Search for the cell housing the specified text and yield its (x, y) center coordinate. 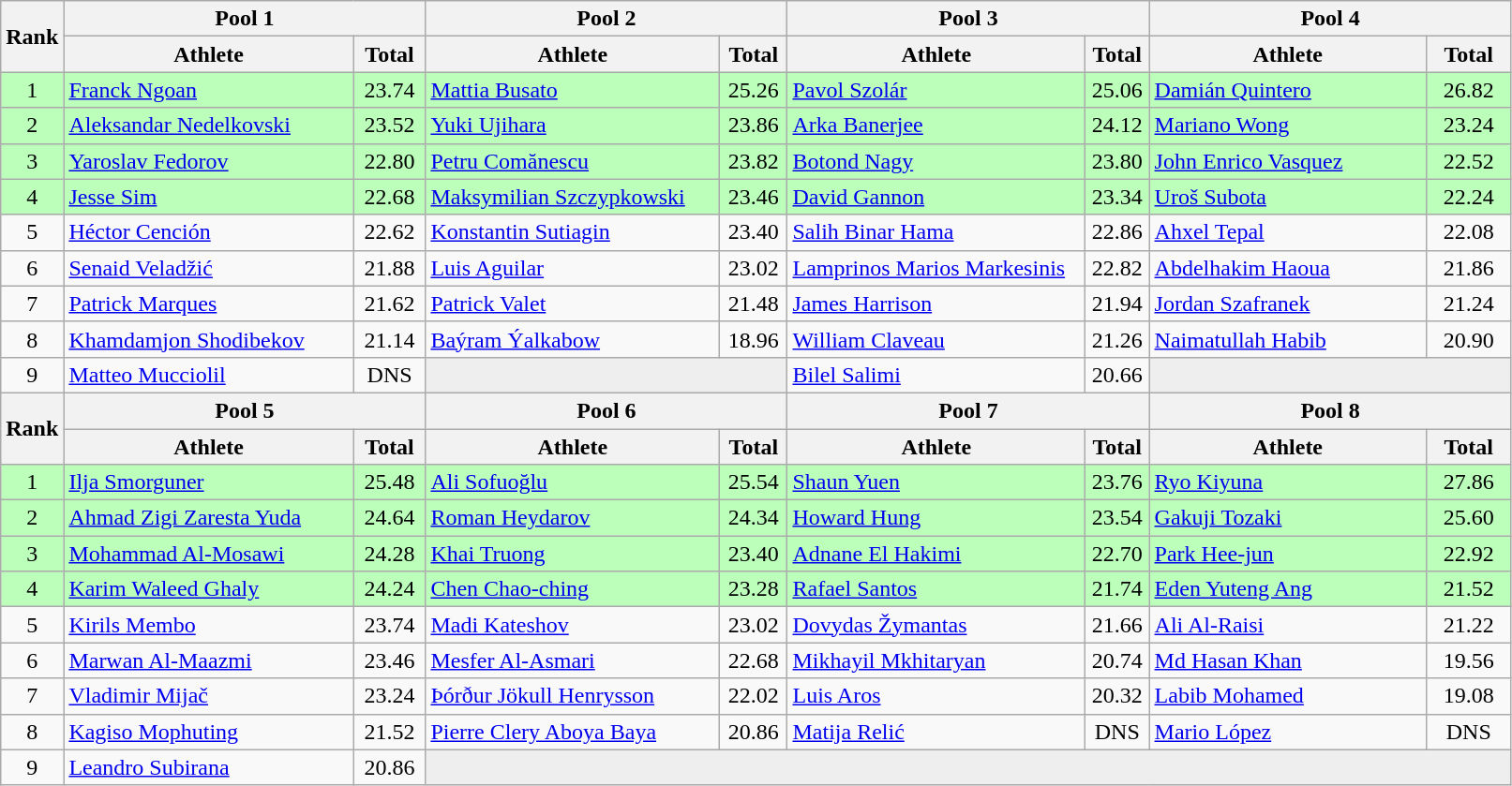
Eden Yuteng Ang (1288, 589)
Ali Sofuoğlu (573, 482)
Ahxel Tepal (1288, 232)
Damián Quintero (1288, 90)
Patrick Valet (573, 304)
Lamprinos Marios Markesinis (936, 268)
Pool 4 (1330, 19)
19.56 (1468, 660)
Pool 2 (606, 19)
Pavol Szolár (936, 90)
22.24 (1468, 197)
24.64 (390, 518)
25.06 (1117, 90)
Abdelhakim Haoua (1288, 268)
Þórður Jökull Henrysson (573, 696)
20.32 (1117, 696)
24.34 (754, 518)
21.62 (390, 304)
23.82 (754, 161)
Md Hasan Khan (1288, 660)
Matteo Mucciolil (208, 375)
Jordan Szafranek (1288, 304)
25.48 (390, 482)
Khai Truong (573, 554)
Madi Kateshov (573, 625)
Shaun Yuen (936, 482)
Héctor Cención (208, 232)
Luis Aguilar (573, 268)
Patrick Marques (208, 304)
22.08 (1468, 232)
24.24 (390, 589)
23.52 (390, 126)
21.14 (390, 339)
Konstantin Sutiagin (573, 232)
Khamdamjon Shodibekov (208, 339)
Ali Al-Raisi (1288, 625)
25.26 (754, 90)
Franck Ngoan (208, 90)
Ilja Smorguner (208, 482)
21.26 (1117, 339)
23.80 (1117, 161)
Kirils Membo (208, 625)
22.86 (1117, 232)
Howard Hung (936, 518)
Karim Waleed Ghaly (208, 589)
Naimatullah Habib (1288, 339)
21.94 (1117, 304)
Marwan Al-Maazmi (208, 660)
Gakuji Tozaki (1288, 518)
21.48 (754, 304)
21.74 (1117, 589)
23.34 (1117, 197)
22.62 (390, 232)
Roman Heydarov (573, 518)
22.70 (1117, 554)
Salih Binar Hama (936, 232)
Mesfer Al-Asmari (573, 660)
20.66 (1117, 375)
Petru Comănescu (573, 161)
Leandro Subirana (208, 767)
22.82 (1117, 268)
Pool 1 (245, 19)
23.54 (1117, 518)
21.24 (1468, 304)
26.82 (1468, 90)
21.22 (1468, 625)
19.08 (1468, 696)
22.92 (1468, 554)
Baýram Ýalkabow (573, 339)
Ahmad Zigi Zaresta Yuda (208, 518)
Rafael Santos (936, 589)
Matija Relić (936, 732)
22.52 (1468, 161)
22.80 (390, 161)
Kagiso Mophuting (208, 732)
David Gannon (936, 197)
18.96 (754, 339)
Ryo Kiyuna (1288, 482)
21.66 (1117, 625)
Pool 7 (968, 410)
Pool 3 (968, 19)
Jesse Sim (208, 197)
James Harrison (936, 304)
20.90 (1468, 339)
Pool 5 (245, 410)
Arka Banerjee (936, 126)
Pool 6 (606, 410)
27.86 (1468, 482)
Luis Aros (936, 696)
Pool 8 (1330, 410)
Aleksandar Nedelkovski (208, 126)
23.28 (754, 589)
Mariano Wong (1288, 126)
24.12 (1117, 126)
Chen Chao-ching (573, 589)
Yaroslav Fedorov (208, 161)
22.02 (754, 696)
20.74 (1117, 660)
Pierre Clery Aboya Baya (573, 732)
Vladimir Mijač (208, 696)
Maksymilian Szczypkowski (573, 197)
21.88 (390, 268)
24.28 (390, 554)
Botond Nagy (936, 161)
25.54 (754, 482)
Uroš Subota (1288, 197)
John Enrico Vasquez (1288, 161)
Mikhayil Mkhitaryan (936, 660)
23.86 (754, 126)
Labib Mohamed (1288, 696)
25.60 (1468, 518)
Senaid Veladžić (208, 268)
21.86 (1468, 268)
Adnane El Hakimi (936, 554)
Bilel Salimi (936, 375)
Mohammad Al-Mosawi (208, 554)
Mario López (1288, 732)
Park Hee-jun (1288, 554)
23.76 (1117, 482)
Yuki Ujihara (573, 126)
Dovydas Žymantas (936, 625)
William Claveau (936, 339)
Mattia Busato (573, 90)
